Scan for the cell matching the given text and deliver its (X, Y) coordinate at center. 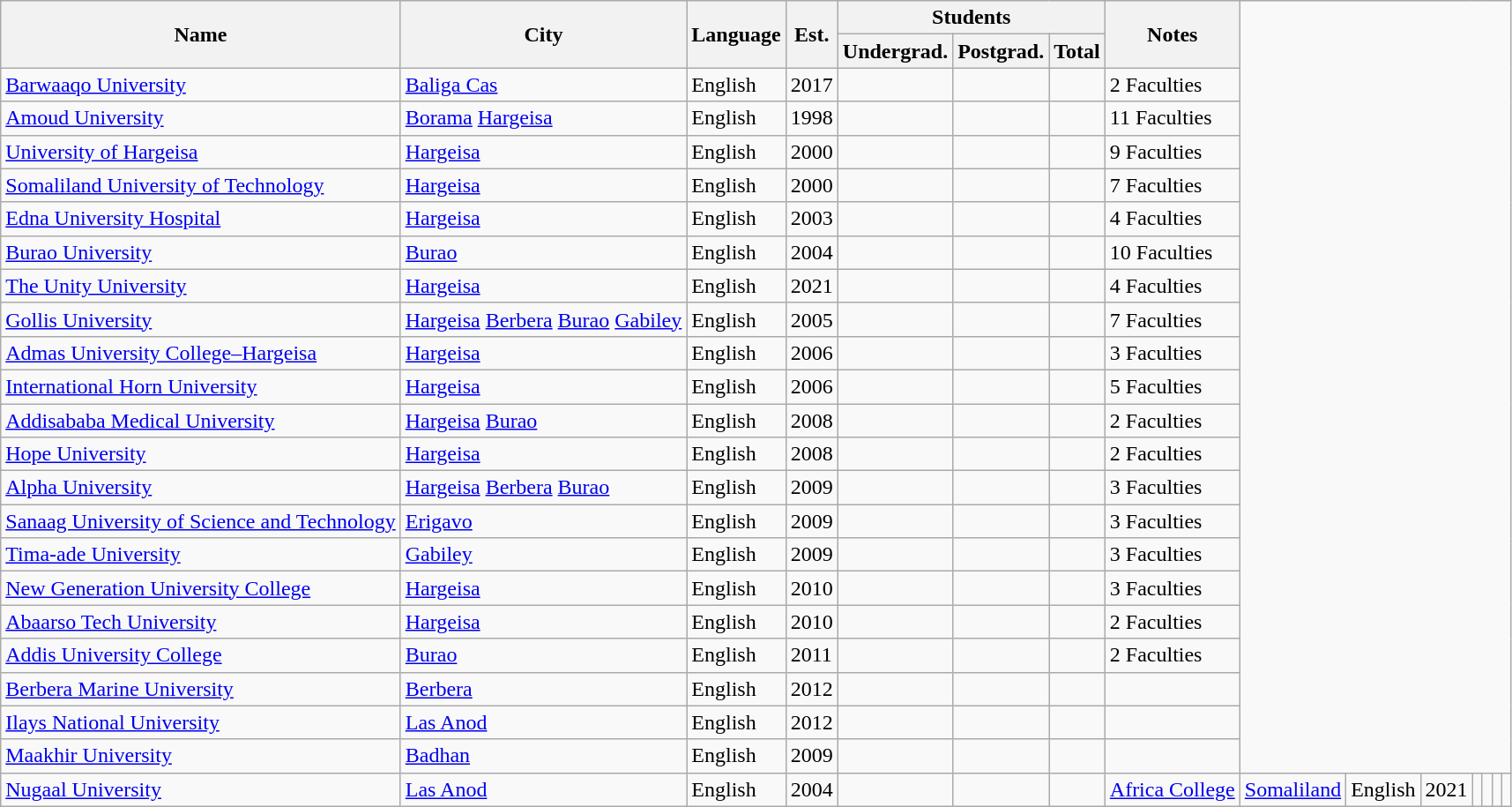
Maakhir University (201, 756)
Postgrad. (1002, 51)
City (543, 34)
Borama Hargeisa (543, 118)
Addisababa Medical University (201, 421)
New Generation University College (201, 588)
University of Hargeisa (201, 152)
Nugaal University (201, 789)
Erigavo (543, 521)
Ilays National University (201, 722)
Hargeisa Berbera Burao (543, 488)
Addis University College (201, 655)
2005 (811, 319)
2011 (811, 655)
Burao University (201, 252)
2003 (811, 219)
Edna University Hospital (201, 219)
The Unity University (201, 286)
5 Faculties (1173, 386)
Students (972, 18)
11 Faculties (1173, 118)
Hope University (201, 454)
Admas University College–Hargeisa (201, 353)
Badhan (543, 756)
Name (201, 34)
Somaliland University of Technology (201, 185)
Hargeisa Burao (543, 421)
Hargeisa Berbera Burao Gabiley (543, 319)
Total (1077, 51)
2017 (811, 85)
Sanaag University of Science and Technology (201, 521)
Abaarso Tech University (201, 622)
Notes (1173, 34)
Gabiley (543, 555)
Gollis University (201, 319)
Est. (811, 34)
Berbera Marine University (201, 689)
Undergrad. (895, 51)
Africa College (1173, 789)
Baliga Cas (543, 85)
Somaliland (1292, 789)
10 Faculties (1173, 252)
Language (736, 34)
Tima-ade University (201, 555)
Barwaaqo University (201, 85)
International Horn University (201, 386)
9 Faculties (1173, 152)
1998 (811, 118)
Alpha University (201, 488)
Amoud University (201, 118)
Berbera (543, 689)
